Return [x, y] of the center of cell containing provided text 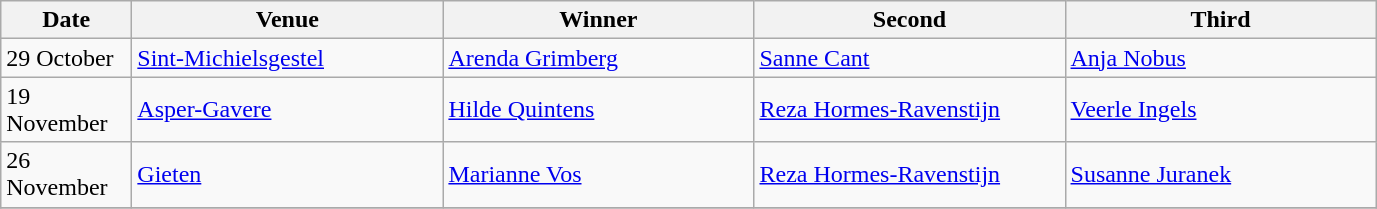
Venue [288, 20]
19 November [66, 110]
Second [910, 20]
Sanne Cant [910, 58]
Susanne Juranek [1220, 174]
Winner [598, 20]
Asper-Gavere [288, 110]
Date [66, 20]
26 November [66, 174]
Marianne Vos [598, 174]
Gieten [288, 174]
29 October [66, 58]
Third [1220, 20]
Arenda Grimberg [598, 58]
Sint-Michielsgestel [288, 58]
Anja Nobus [1220, 58]
Hilde Quintens [598, 110]
Veerle Ingels [1220, 110]
